Pinpoint the cell where the given text exists, returning its [x, y] midpoint coordinate. 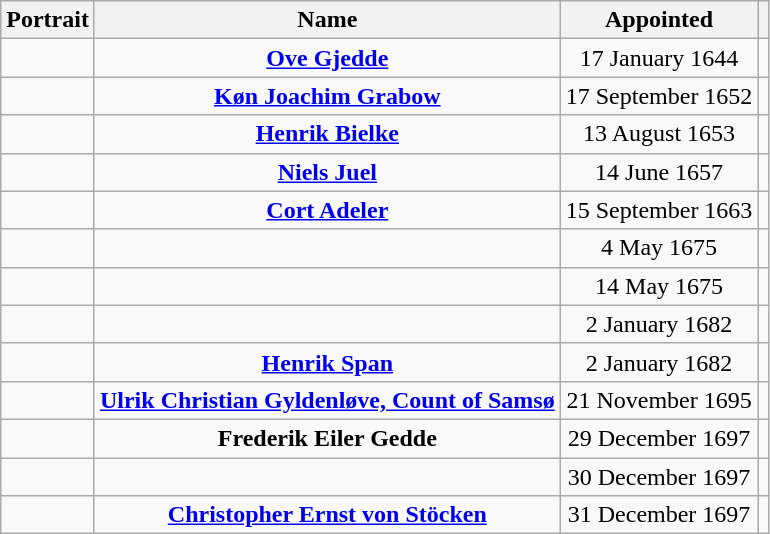
Henrik Bielke [327, 134]
Name [327, 20]
29 December 1697 [659, 438]
31 December 1697 [659, 515]
Cort Adeler [327, 210]
Christopher Ernst von Stöcken [327, 515]
21 November 1695 [659, 400]
17 September 1652 [659, 96]
14 May 1675 [659, 286]
17 January 1644 [659, 58]
Køn Joachim Grabow [327, 96]
Ove Gjedde [327, 58]
Portrait [48, 20]
14 June 1657 [659, 172]
Henrik Span [327, 362]
13 August 1653 [659, 134]
Appointed [659, 20]
Ulrik Christian Gyldenløve, Count of Samsø [327, 400]
30 December 1697 [659, 477]
Frederik Eiler Gedde [327, 438]
4 May 1675 [659, 248]
Niels Juel [327, 172]
15 September 1663 [659, 210]
